Return the (x, y) coordinate for the center point of the cell that contains the specified text.  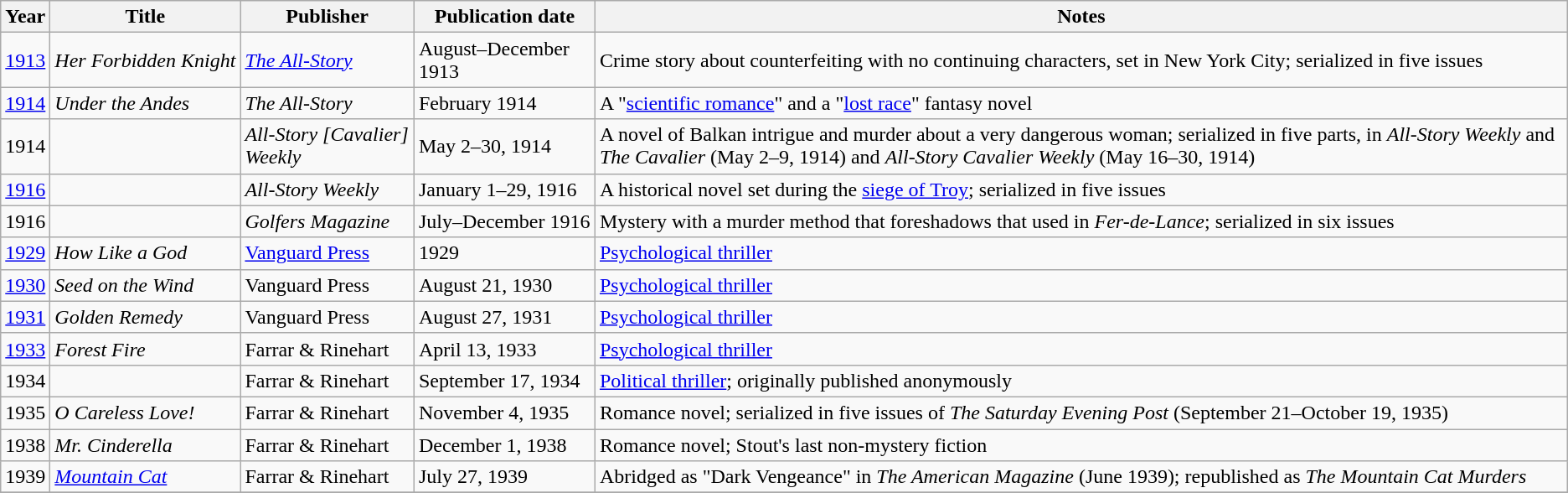
How Like a God (146, 253)
1913 (25, 60)
Title (146, 17)
1938 (25, 445)
Golfers Magazine (327, 221)
Publisher (327, 17)
1939 (25, 477)
All-Story Weekly (327, 189)
1935 (25, 413)
Political thriller; originally published anonymously (1081, 381)
May 2–30, 1914 (504, 146)
1934 (25, 381)
December 1, 1938 (504, 445)
Notes (1081, 17)
All-Story [Cavalier] Weekly (327, 146)
January 1–29, 1916 (504, 189)
Crime story about counterfeiting with no continuing characters, set in New York City; serialized in five issues (1081, 60)
April 13, 1933 (504, 349)
A "scientific romance" and a "lost race" fantasy novel (1081, 103)
Mystery with a murder method that foreshadows that used in Fer-de-Lance; serialized in six issues (1081, 221)
Romance novel; serialized in five issues of The Saturday Evening Post (September 21–October 19, 1935) (1081, 413)
Year (25, 17)
Seed on the Wind (146, 285)
Golden Remedy (146, 317)
1931 (25, 317)
July 27, 1939 (504, 477)
August–December 1913 (504, 60)
Forest Fire (146, 349)
September 17, 1934 (504, 381)
February 1914 (504, 103)
Under the Andes (146, 103)
A historical novel set during the siege of Troy; serialized in five issues (1081, 189)
O Careless Love! (146, 413)
1930 (25, 285)
July–December 1916 (504, 221)
Romance novel; Stout's last non-mystery fiction (1081, 445)
August 27, 1931 (504, 317)
1933 (25, 349)
August 21, 1930 (504, 285)
Mountain Cat (146, 477)
Abridged as "Dark Vengeance" in The American Magazine (June 1939); republished as The Mountain Cat Murders (1081, 477)
November 4, 1935 (504, 413)
Publication date (504, 17)
Mr. Cinderella (146, 445)
Her Forbidden Knight (146, 60)
